Return (X, Y) of the center of cell containing provided text 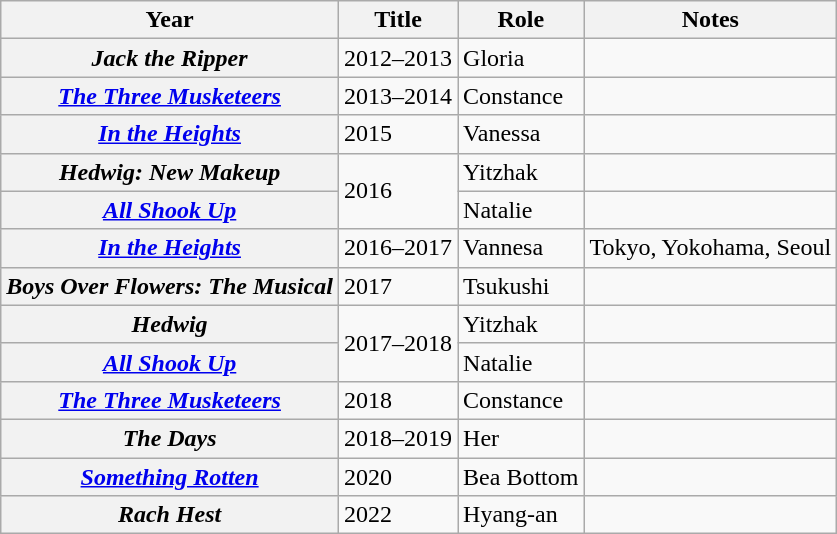
Vanessa (521, 134)
Vannesa (521, 248)
Jack the Ripper (170, 58)
2015 (398, 134)
2013–2014 (398, 96)
2017–2018 (398, 343)
Gloria (521, 58)
2022 (398, 515)
2018–2019 (398, 438)
Tsukushi (521, 286)
Tokyo, Yokohama, Seoul (710, 248)
2016–2017 (398, 248)
Role (521, 20)
2018 (398, 400)
2020 (398, 477)
2016 (398, 191)
Her (521, 438)
Hedwig (170, 324)
Bea Bottom (521, 477)
Title (398, 20)
Hedwig: New Makeup (170, 172)
2017 (398, 286)
2012–2013 (398, 58)
Hyang-an (521, 515)
Something Rotten (170, 477)
Notes (710, 20)
Year (170, 20)
The Days (170, 438)
Boys Over Flowers: The Musical (170, 286)
Rach Hest (170, 515)
